Find where the given text appears and provide that cell's center as [x, y] coordinate. 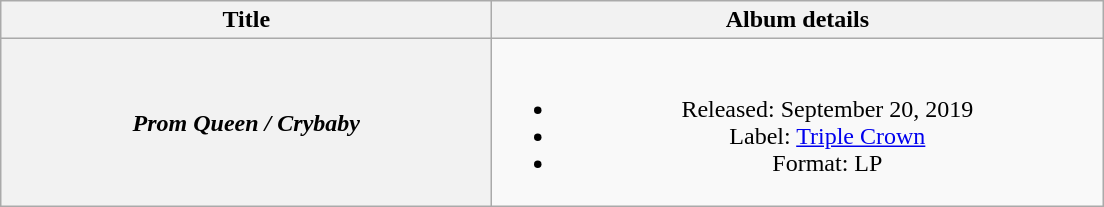
Title [246, 20]
Album details [798, 20]
Released: September 20, 2019Label: Triple CrownFormat: LP [798, 122]
Prom Queen / Crybaby [246, 122]
